Return the (X, Y) coordinate for the center point of the cell that contains the specified text.  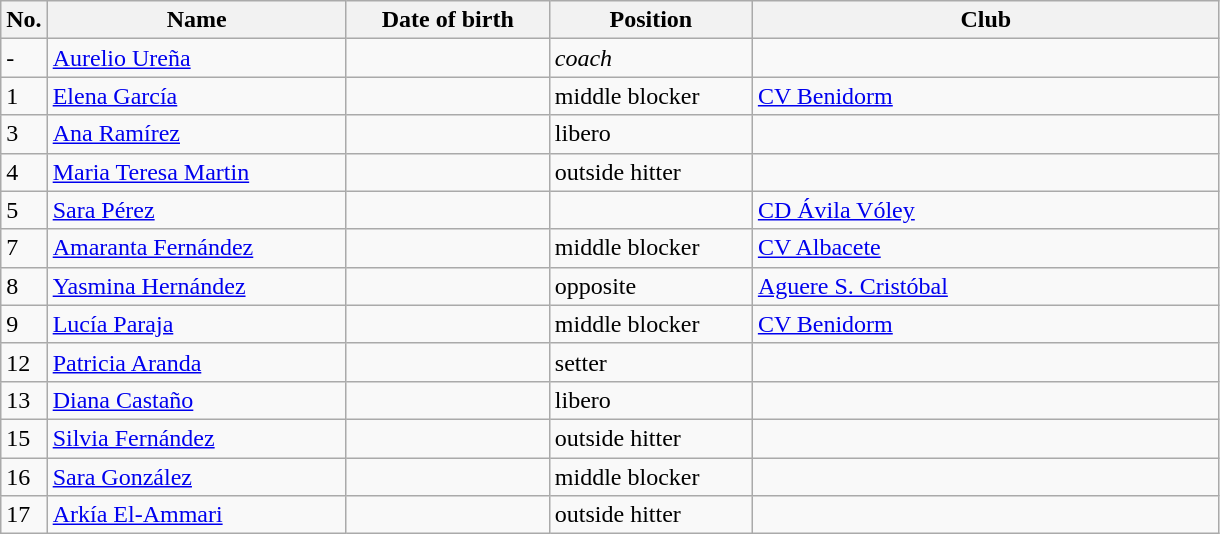
Club (986, 20)
12 (24, 362)
15 (24, 438)
opposite (650, 286)
Arkía El-Ammari (196, 515)
Silvia Fernández (196, 438)
Ana Ramírez (196, 134)
Diana Castaño (196, 400)
16 (24, 477)
Elena García (196, 96)
Date of birth (448, 20)
Maria Teresa Martin (196, 172)
Amaranta Fernández (196, 248)
4 (24, 172)
1 (24, 96)
Name (196, 20)
Aguere S. Cristóbal (986, 286)
setter (650, 362)
3 (24, 134)
CV Albacete (986, 248)
Yasmina Hernández (196, 286)
9 (24, 324)
5 (24, 210)
8 (24, 286)
Aurelio Ureña (196, 58)
coach (650, 58)
Patricia Aranda (196, 362)
17 (24, 515)
Sara González (196, 477)
No. (24, 20)
CD Ávila Vóley (986, 210)
7 (24, 248)
- (24, 58)
Sara Pérez (196, 210)
Position (650, 20)
Lucía Paraja (196, 324)
13 (24, 400)
